Identify which cell holds the provided text, then report its [X, Y] central coordinate. 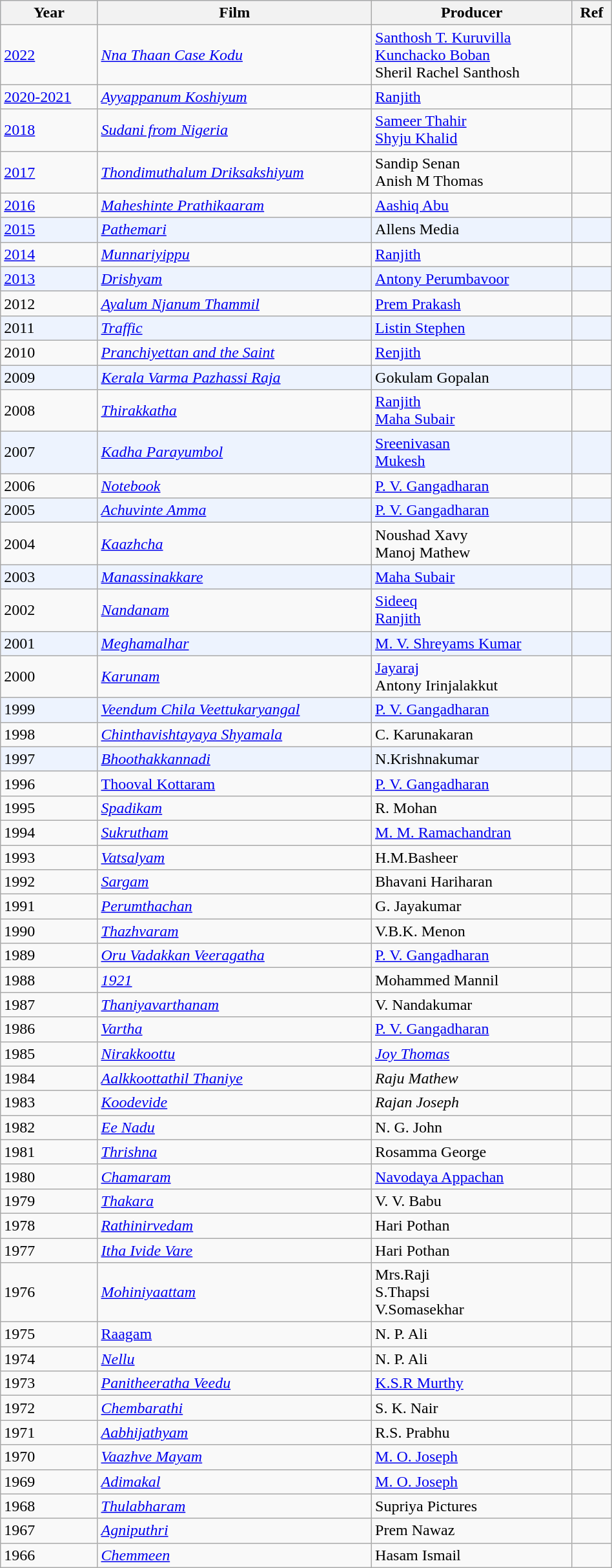
Thooval Kottaram [235, 783]
Agniputhri [235, 1531]
Manassinakkare [235, 577]
Kerala Varma Pazhassi Raja [235, 377]
1969 [49, 1482]
Aashiq Abu [472, 205]
Aalkkoottathil Thaniye [235, 1078]
2001 [49, 643]
2005 [49, 510]
Panitheeratha Veedu [235, 1383]
Thulabharam [235, 1506]
Nellu [235, 1359]
Bhoothakkannadi [235, 759]
Rosamma George [472, 1152]
1968 [49, 1506]
Film [235, 13]
Rathinirvedam [235, 1225]
2007 [49, 453]
1974 [49, 1359]
1996 [49, 783]
Allens Media [472, 230]
1999 [49, 710]
1970 [49, 1457]
Thazhvaram [235, 931]
1978 [49, 1225]
Achuvinte Amma [235, 510]
2014 [49, 254]
Sandip Senan Anish M Thomas [472, 172]
Nandanam [235, 610]
Meghamalhar [235, 643]
1988 [49, 980]
Ranjith Maha Subair [472, 410]
Navodaya Appachan [472, 1176]
Supriya Pictures [472, 1506]
Ee Nadu [235, 1127]
Maha Subair [472, 577]
1991 [49, 907]
1992 [49, 882]
S. K. Nair [472, 1408]
Listin Stephen [472, 328]
1983 [49, 1103]
Prem Nawaz [472, 1531]
1967 [49, 1531]
2022 [49, 55]
C. Karunakaran [472, 734]
V. V. Babu [472, 1201]
Nirakkoottu [235, 1054]
1995 [49, 808]
Raju Mathew [472, 1078]
N.Krishnakumar [472, 759]
Gokulam Gopalan [472, 377]
2010 [49, 352]
Kaazhcha [235, 543]
Rajan Joseph [472, 1103]
1977 [49, 1250]
Notebook [235, 486]
V.B.K. Menon [472, 931]
Thirakkatha [235, 410]
2018 [49, 130]
Ayalum Njanum Thammil [235, 303]
Mrs.Raji S.Thapsi V.Somasekhar [472, 1292]
Traffic [235, 328]
1971 [49, 1432]
G. Jayakumar [472, 907]
Santhosh T. KuruvillaKunchacko BobanSheril Rachel Santhosh [472, 55]
Jayaraj Antony Irinjalakkut [472, 676]
2017 [49, 172]
Chemmeen [235, 1555]
Nna Thaan Case Kodu [235, 55]
Chembarathi [235, 1408]
1993 [49, 858]
K.S.R Murthy [472, 1383]
1997 [49, 759]
2015 [49, 230]
Year [49, 13]
Chinthavishtayaya Shyamala [235, 734]
Pranchiyettan and the Saint [235, 352]
Renjith [472, 352]
2016 [49, 205]
Sreenivasan Mukesh [472, 453]
Hasam Ismail [472, 1555]
M. M. Ramachandran [472, 832]
Adimakal [235, 1482]
Noushad Xavy Manoj Mathew [472, 543]
2000 [49, 676]
Karunam [235, 676]
Aabhijathyam [235, 1432]
1981 [49, 1152]
Thaniyavarthanam [235, 1005]
H.M.Basheer [472, 858]
Joy Thomas [472, 1054]
Thrishna [235, 1152]
Itha Ivide Vare [235, 1250]
Oru Vadakkan Veeragatha [235, 956]
2003 [49, 577]
2002 [49, 610]
1989 [49, 956]
Raagam [235, 1334]
1994 [49, 832]
Drishyam [235, 279]
1982 [49, 1127]
2006 [49, 486]
2009 [49, 377]
Sameer Thahir Shyju Khalid [472, 130]
2004 [49, 543]
Sudani from Nigeria [235, 130]
1976 [49, 1292]
Perumthachan [235, 907]
Sukrutham [235, 832]
Prem Prakash [472, 303]
Veendum Chila Veettukaryangal [235, 710]
1921 [235, 980]
R.S. Prabhu [472, 1432]
Koodevide [235, 1103]
2008 [49, 410]
1987 [49, 1005]
R. Mohan [472, 808]
Sideeq Ranjith [472, 610]
Pathemari [235, 230]
1998 [49, 734]
1979 [49, 1201]
1980 [49, 1176]
Bhavani Hariharan [472, 882]
1972 [49, 1408]
Ayyappanum Koshiyum [235, 97]
2011 [49, 328]
Spadikam [235, 808]
1990 [49, 931]
Thondimuthalum Driksakshiyum [235, 172]
Ref [591, 13]
1973 [49, 1383]
1986 [49, 1029]
Mohammed Mannil [472, 980]
Producer [472, 13]
Chamaram [235, 1176]
Vatsalyam [235, 858]
2013 [49, 279]
M. V. Shreyams Kumar [472, 643]
Sargam [235, 882]
1984 [49, 1078]
2020-2021 [49, 97]
Vaazhve Mayam [235, 1457]
Thakara [235, 1201]
Vartha [235, 1029]
Munnariyippu [235, 254]
Mohiniyaattam [235, 1292]
Antony Perumbavoor [472, 279]
Maheshinte Prathikaaram [235, 205]
Kadha Parayumbol [235, 453]
N. G. John [472, 1127]
1985 [49, 1054]
2012 [49, 303]
1966 [49, 1555]
V. Nandakumar [472, 1005]
1975 [49, 1334]
